Locate the cell with the specified text and output its [x, y] center coordinate. 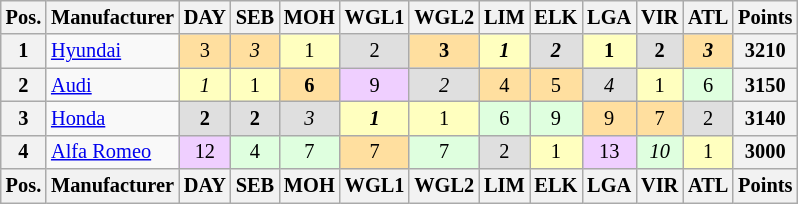
Hyundai [112, 51]
13 [609, 152]
3000 [765, 152]
12 [205, 152]
3150 [765, 85]
10 [660, 152]
Audi [112, 85]
3210 [765, 51]
3140 [765, 118]
Honda [112, 118]
5 [556, 85]
Alfa Romeo [112, 152]
